Identify which cell holds the provided text, then report its [X, Y] central coordinate. 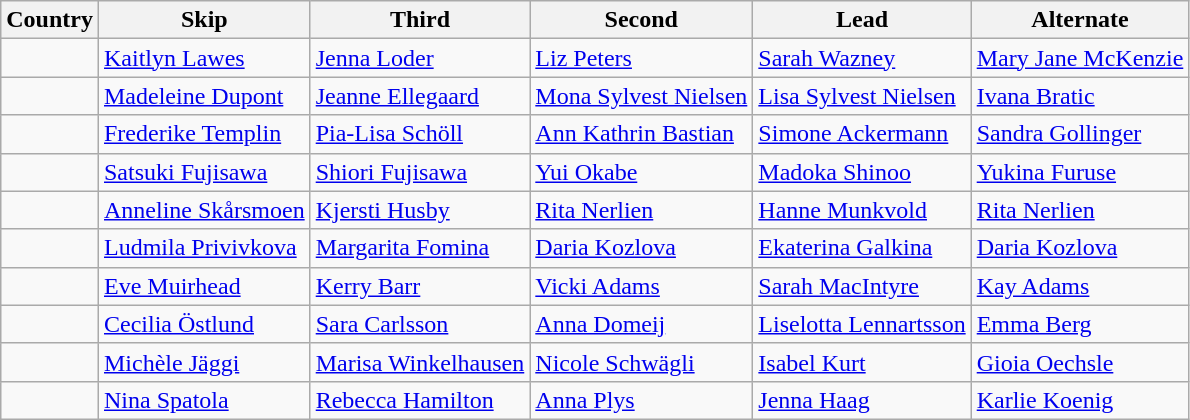
Kaitlyn Lawes [204, 58]
Skip [204, 20]
Satsuki Fujisawa [204, 172]
Liz Peters [642, 58]
Alternate [1080, 20]
Frederike Templin [204, 134]
Third [420, 20]
Anna Plys [642, 400]
Yukina Furuse [1080, 172]
Vicki Adams [642, 286]
Liselotta Lennartsson [862, 324]
Sarah Wazney [862, 58]
Isabel Kurt [862, 362]
Anneline Skårsmoen [204, 210]
Madeleine Dupont [204, 96]
Nicole Schwägli [642, 362]
Yui Okabe [642, 172]
Karlie Koenig [1080, 400]
Country [50, 20]
Sara Carlsson [420, 324]
Mona Sylvest Nielsen [642, 96]
Sarah MacIntyre [862, 286]
Rebecca Hamilton [420, 400]
Sandra Gollinger [1080, 134]
Kerry Barr [420, 286]
Second [642, 20]
Ivana Bratic [1080, 96]
Michèle Jäggi [204, 362]
Marisa Winkelhausen [420, 362]
Kjersti Husby [420, 210]
Kay Adams [1080, 286]
Nina Spatola [204, 400]
Mary Jane McKenzie [1080, 58]
Madoka Shinoo [862, 172]
Hanne Munkvold [862, 210]
Anna Domeij [642, 324]
Jenna Loder [420, 58]
Ludmila Privivkova [204, 248]
Lead [862, 20]
Eve Muirhead [204, 286]
Pia-Lisa Schöll [420, 134]
Gioia Oechsle [1080, 362]
Jenna Haag [862, 400]
Simone Ackermann [862, 134]
Emma Berg [1080, 324]
Ekaterina Galkina [862, 248]
Margarita Fomina [420, 248]
Ann Kathrin Bastian [642, 134]
Jeanne Ellegaard [420, 96]
Shiori Fujisawa [420, 172]
Cecilia Östlund [204, 324]
Lisa Sylvest Nielsen [862, 96]
